Detect which cell encompasses the target text, then output its (x, y) center coordinate. 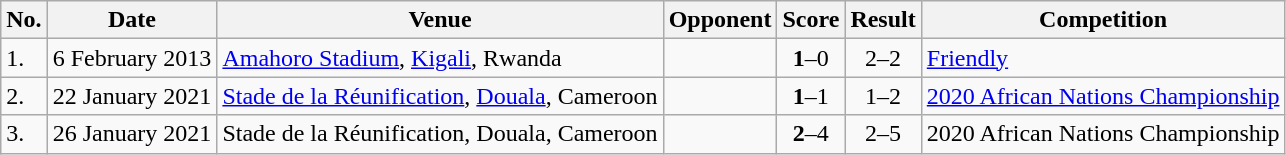
Opponent (720, 20)
Amahoro Stadium, Kigali, Rwanda (440, 58)
1–2 (883, 96)
26 January 2021 (132, 134)
2–2 (883, 58)
Score (811, 20)
Venue (440, 20)
Result (883, 20)
2. (24, 96)
22 January 2021 (132, 96)
Date (132, 20)
No. (24, 20)
Competition (1103, 20)
2–5 (883, 134)
Friendly (1103, 58)
1–0 (811, 58)
3. (24, 134)
1. (24, 58)
2–4 (811, 134)
1–1 (811, 96)
6 February 2013 (132, 58)
